Capture the cell that displays the provided text and extract its [x, y] central coordinate. 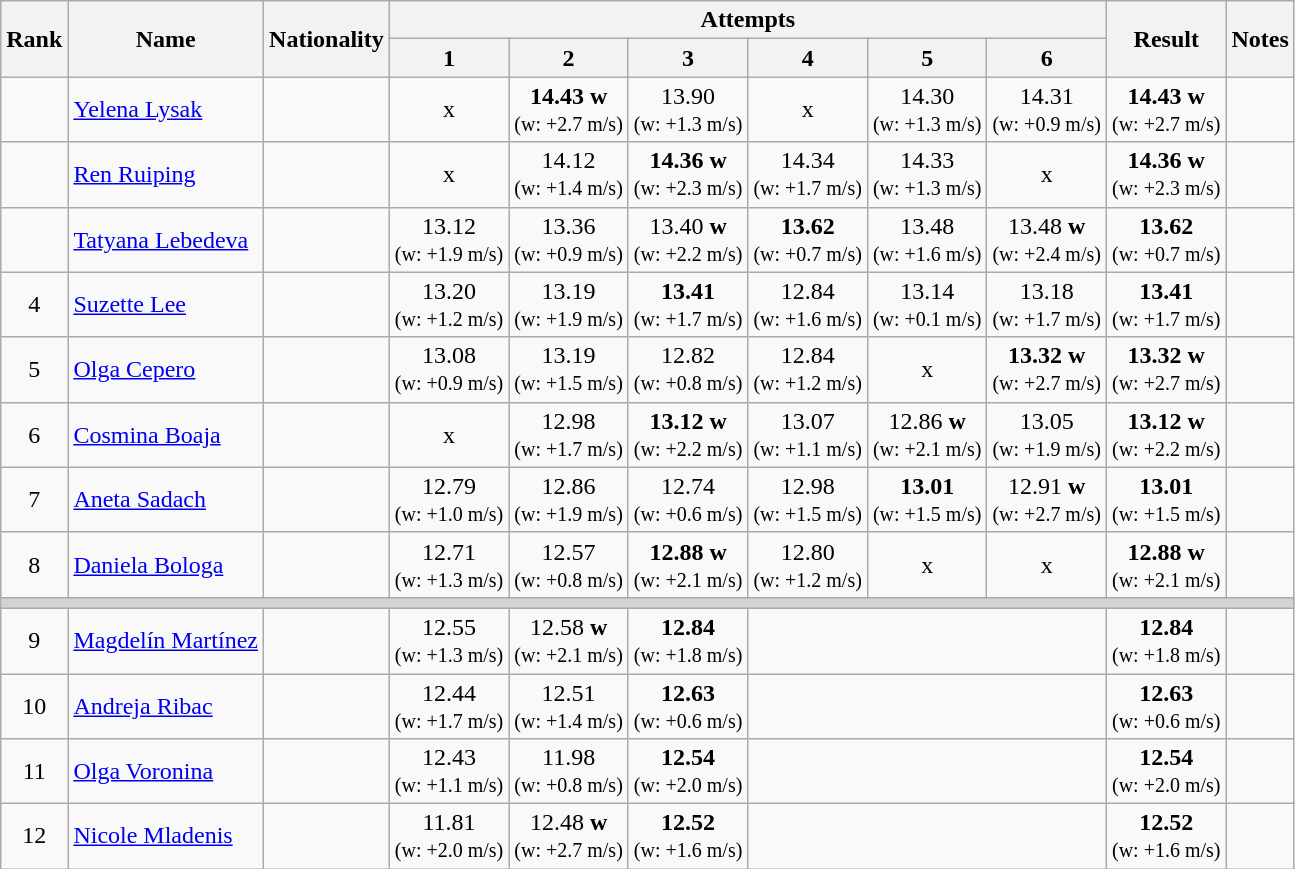
12.80(w: +1.2 m/s) [808, 564]
12.58 w (w: +2.1 m/s) [569, 640]
1 [449, 58]
13.20(w: +1.2 m/s) [449, 304]
12.54(w: +2.0 m/s) [688, 772]
13.05(w: +1.9 m/s) [1047, 434]
12.71(w: +1.3 m/s) [449, 564]
Nicole Mladenis [166, 836]
14.30(w: +1.3 m/s) [927, 110]
12.98(w: +1.7 m/s) [569, 434]
13.12(w: +1.9 m/s) [449, 240]
12.48 w (w: +2.7 m/s) [569, 836]
13.36(w: +0.9 m/s) [569, 240]
11.81(w: +2.0 m/s) [449, 836]
Ren Ruiping [166, 174]
12.98(w: +1.5 m/s) [808, 500]
10 [34, 706]
12.63 (w: +0.6 m/s) [1166, 706]
2 [569, 58]
12.52 (w: +1.6 m/s) [1166, 836]
12.51(w: +1.4 m/s) [569, 706]
Result [1166, 39]
13.90(w: +1.3 m/s) [688, 110]
Yelena Lysak [166, 110]
12.55(w: +1.3 m/s) [449, 640]
Tatyana Lebedeva [166, 240]
13.19(w: +1.5 m/s) [569, 370]
12.52(w: +1.6 m/s) [688, 836]
12.84 (w: +1.8 m/s) [1166, 640]
Rank [34, 39]
Aneta Sadach [166, 500]
14.12(w: +1.4 m/s) [569, 174]
12.86(w: +1.9 m/s) [569, 500]
12.91 w (w: +2.7 m/s) [1047, 500]
Name [166, 39]
14.31(w: +0.9 m/s) [1047, 110]
7 [34, 500]
Olga Cepero [166, 370]
13.14(w: +0.1 m/s) [927, 304]
12.74(w: +0.6 m/s) [688, 500]
14.33(w: +1.3 m/s) [927, 174]
13.41 (w: +1.7 m/s) [1166, 304]
14.34(w: +1.7 m/s) [808, 174]
12.57(w: +0.8 m/s) [569, 564]
12.79(w: +1.0 m/s) [449, 500]
11 [34, 772]
Cosmina Boaja [166, 434]
Daniela Bologa [166, 564]
11.98(w: +0.8 m/s) [569, 772]
12.63(w: +0.6 m/s) [688, 706]
13.07(w: +1.1 m/s) [808, 434]
12 [34, 836]
12.43(w: +1.1 m/s) [449, 772]
3 [688, 58]
12.84(w: +1.8 m/s) [688, 640]
Magdelín Martínez [166, 640]
Olga Voronina [166, 772]
12.86 w (w: +2.1 m/s) [927, 434]
12.84(w: +1.2 m/s) [808, 370]
13.19(w: +1.9 m/s) [569, 304]
13.62 (w: +0.7 m/s) [1166, 240]
13.40 w (w: +2.2 m/s) [688, 240]
Notes [1260, 39]
Suzette Lee [166, 304]
12.44(w: +1.7 m/s) [449, 706]
Nationality [327, 39]
12.54 (w: +2.0 m/s) [1166, 772]
Andreja Ribac [166, 706]
Attempts [748, 20]
13.41(w: +1.7 m/s) [688, 304]
8 [34, 564]
13.18(w: +1.7 m/s) [1047, 304]
13.48(w: +1.6 m/s) [927, 240]
13.01(w: +1.5 m/s) [927, 500]
13.08(w: +0.9 m/s) [449, 370]
13.01 (w: +1.5 m/s) [1166, 500]
12.82(w: +0.8 m/s) [688, 370]
12.84(w: +1.6 m/s) [808, 304]
13.48 w (w: +2.4 m/s) [1047, 240]
9 [34, 640]
13.62(w: +0.7 m/s) [808, 240]
